Detect which cell encompasses the target text, then output its [X, Y] center coordinate. 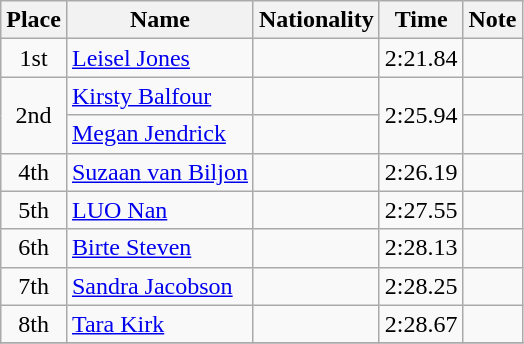
Birte Steven [160, 248]
2:28.67 [421, 324]
5th [34, 210]
8th [34, 324]
Megan Jendrick [160, 134]
Tara Kirk [160, 324]
Leisel Jones [160, 58]
2:26.19 [421, 172]
2:28.25 [421, 286]
Place [34, 20]
1st [34, 58]
2:21.84 [421, 58]
LUO Nan [160, 210]
7th [34, 286]
4th [34, 172]
2:27.55 [421, 210]
2nd [34, 115]
Nationality [316, 20]
Name [160, 20]
Suzaan van Biljon [160, 172]
Time [421, 20]
Kirsty Balfour [160, 96]
6th [34, 248]
Sandra Jacobson [160, 286]
2:28.13 [421, 248]
Note [492, 20]
2:25.94 [421, 115]
